For the text-containing cell, return its midpoint in [x, y] coordinate format. 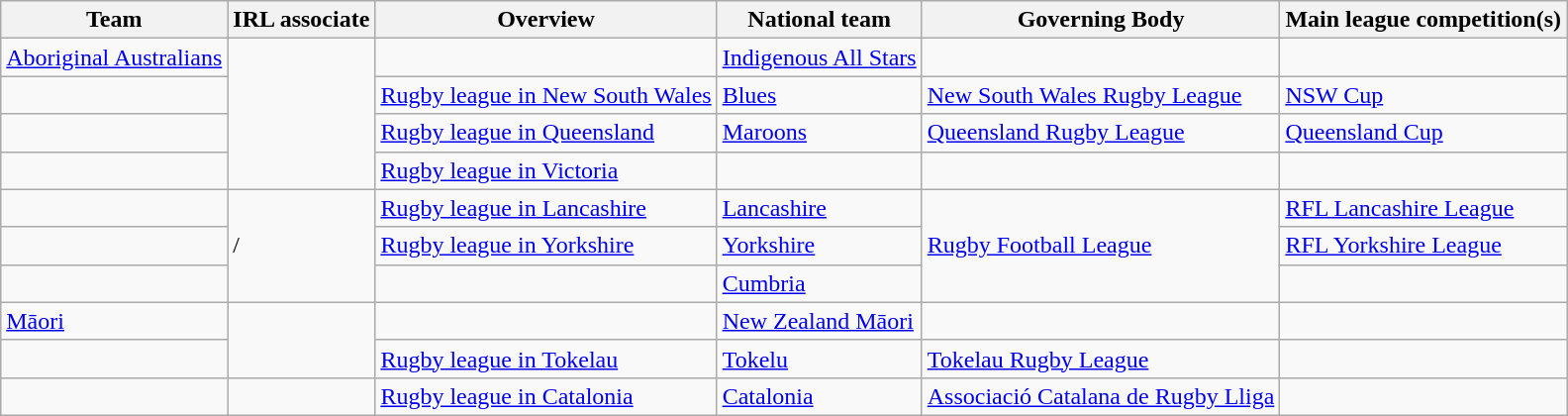
Main league competition(s) [1423, 20]
Māori [115, 321]
Rugby Football League [1101, 246]
Rugby league in Yorkshire [546, 246]
Rugby league in Victoria [546, 170]
National team [820, 20]
Rugby league in Tokelau [546, 359]
Lancashire [820, 208]
New Zealand Māori [820, 321]
Yorkshire [820, 246]
Rugby league in Queensland [546, 133]
Team [115, 20]
New South Wales Rugby League [1101, 95]
Blues [820, 95]
Queensland Cup [1423, 133]
Aboriginal Australians [115, 57]
Tokelu [820, 359]
Queensland Rugby League [1101, 133]
IRL associate [301, 20]
Rugby league in New South Wales [546, 95]
/ [301, 246]
Rugby league in Catalonia [546, 396]
RFL Yorkshire League [1423, 246]
Maroons [820, 133]
Catalonia [820, 396]
RFL Lancashire League [1423, 208]
Rugby league in Lancashire [546, 208]
Cumbria [820, 283]
Associació Catalana de Rugby Lliga [1101, 396]
Governing Body [1101, 20]
Tokelau Rugby League [1101, 359]
NSW Cup [1423, 95]
Overview [546, 20]
Indigenous All Stars [820, 57]
